From the cell containing the given text, extract its center point as [X, Y] coordinate. 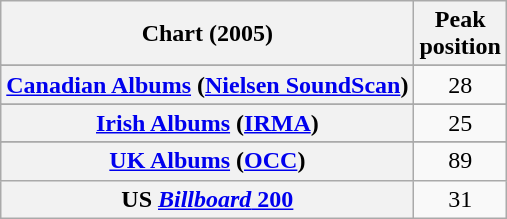
UK Albums (OCC) [208, 161]
Chart (2005) [208, 34]
Irish Albums (IRMA) [208, 123]
US Billboard 200 [208, 199]
31 [460, 199]
Canadian Albums (Nielsen SoundScan) [208, 85]
25 [460, 123]
28 [460, 85]
Peakposition [460, 34]
89 [460, 161]
